Pinpoint the cell where the given text exists, returning its (X, Y) midpoint coordinate. 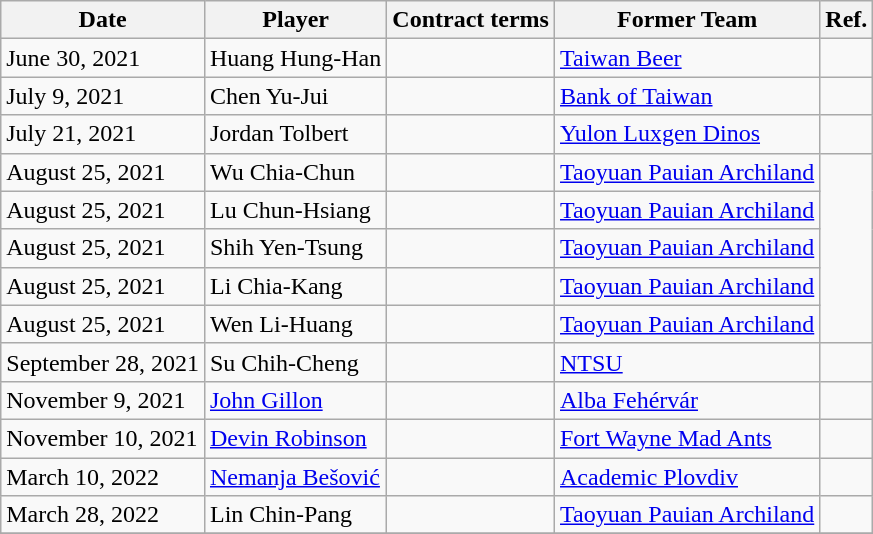
Date (103, 20)
Alba Fehérvár (686, 400)
Fort Wayne Mad Ants (686, 438)
Shih Yen-Tsung (295, 248)
Jordan Tolbert (295, 134)
Ref. (846, 20)
June 30, 2021 (103, 58)
Chen Yu-Jui (295, 96)
Taiwan Beer (686, 58)
Devin Robinson (295, 438)
Contract terms (471, 20)
September 28, 2021 (103, 362)
Wen Li-Huang (295, 324)
November 9, 2021 (103, 400)
Lu Chun-Hsiang (295, 210)
Lin Chin-Pang (295, 515)
Wu Chia-Chun (295, 172)
March 10, 2022 (103, 477)
Academic Plovdiv (686, 477)
March 28, 2022 (103, 515)
July 9, 2021 (103, 96)
John Gillon (295, 400)
Li Chia-Kang (295, 286)
Yulon Luxgen Dinos (686, 134)
November 10, 2021 (103, 438)
NTSU (686, 362)
Su Chih-Cheng (295, 362)
Bank of Taiwan (686, 96)
Nemanja Bešović (295, 477)
Former Team (686, 20)
July 21, 2021 (103, 134)
Huang Hung-Han (295, 58)
Player (295, 20)
